Determine the (X, Y) coordinate at the center of the cell enclosing the given text.  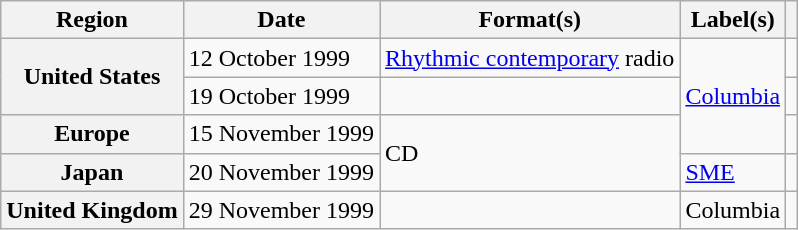
29 November 1999 (281, 210)
20 November 1999 (281, 172)
United Kingdom (92, 210)
United States (92, 77)
Rhythmic contemporary radio (530, 58)
SME (733, 172)
Label(s) (733, 20)
15 November 1999 (281, 134)
Date (281, 20)
19 October 1999 (281, 96)
12 October 1999 (281, 58)
Format(s) (530, 20)
Europe (92, 134)
CD (530, 153)
Region (92, 20)
Japan (92, 172)
